Scan for the cell matching the given text and deliver its [X, Y] coordinate at center. 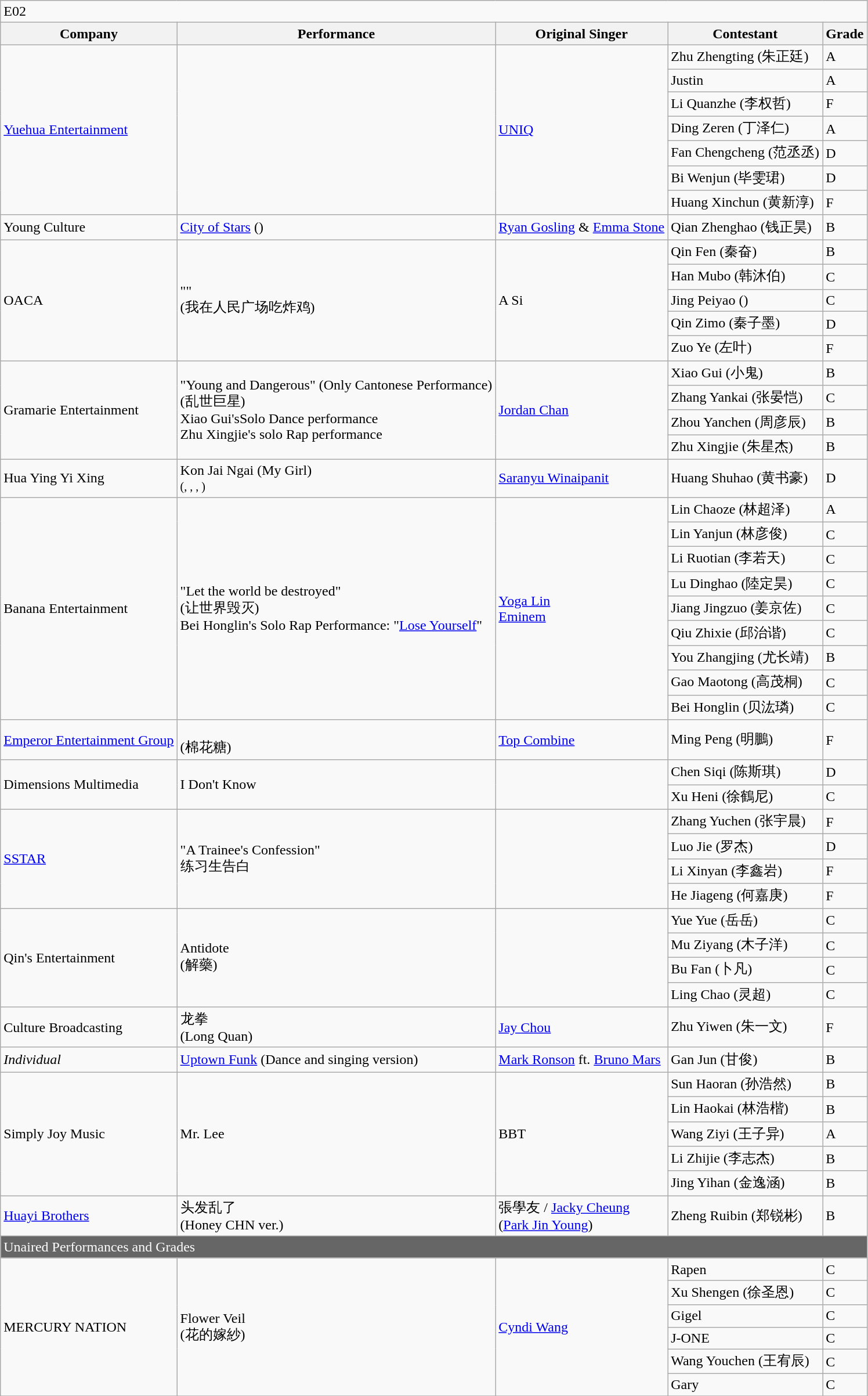
Li Xinyan (李鑫岩) [745, 871]
Contestant [745, 34]
(棉花糖) [337, 740]
Saranyu Winaipanit [581, 478]
Fan Chengcheng (范丞丞) [745, 153]
OACA [89, 300]
UNIQ [581, 130]
BBT [581, 1134]
Emperor Entertainment Group [89, 740]
Mu Ziyang (木子洋) [745, 945]
Qin Fen (秦奋) [745, 252]
Ming Peng (明鵬) [745, 740]
Top Combine [581, 740]
Rapen [745, 1269]
龙拳(Long Quan) [337, 1027]
Mark Ronson ft. Bruno Mars [581, 1060]
A Si [581, 300]
張學友 / Jacky Cheung(Park Jin Young) [581, 1216]
Xiao Gui (小鬼) [745, 373]
Chen Siqi (陈斯琪) [745, 772]
Li Ruotian (李若天) [745, 560]
SSTAR [89, 858]
Wang Ziyi (王子异) [745, 1134]
Culture Broadcasting [89, 1027]
E02 [434, 12]
Yoga LinEminem [581, 608]
Gigel [745, 1316]
Kon Jai Ngai (My Girl) (, , , ) [337, 478]
Li Quanzhe (李权哲) [745, 104]
Han Mubo (韩沐伯) [745, 276]
Dimensions Multimedia [89, 785]
Bu Fan (卜凡) [745, 971]
Jay Chou [581, 1027]
J-ONE [745, 1338]
Sun Haoran (孙浩然) [745, 1084]
Zheng Ruibin (郑锐彬) [745, 1216]
I Don't Know [337, 785]
Ding Zeren (丁泽仁) [745, 129]
Justin [745, 80]
Zhang Yuchen (张宇晨) [745, 822]
Lin Yanjun (林彦俊) [745, 534]
Luo Jie (罗杰) [745, 846]
""(我在人民广场吃炸鸡) [337, 300]
Unaired Performances and Grades [434, 1247]
Young Culture [89, 228]
Yue Yue (岳岳) [745, 921]
Lin Chaoze (林超泽) [745, 510]
Mr. Lee [337, 1134]
Zhou Yanchen (周彦辰) [745, 423]
Banana Entertainment [89, 608]
Bi Wenjun (毕雯珺) [745, 178]
Simply Joy Music [89, 1134]
You Zhangjing (尤长靖) [745, 658]
MERCURY NATION [89, 1327]
Xu Heni (徐鶴尼) [745, 798]
Flower Veil(花的嫁紗) [337, 1327]
Huang Shuhao (黄书豪) [745, 478]
Zhu Yiwen (朱一文) [745, 1027]
Individual [89, 1060]
He Jiageng (何嘉庚) [745, 896]
Jing Peiyao () [745, 300]
Company [89, 34]
Jiang Jingzuo (姜京佐) [745, 608]
Yuehua Entertainment [89, 130]
Qian Zhenghao (钱正昊) [745, 228]
Zuo Ye (左叶) [745, 348]
Qin Zimo (秦子墨) [745, 324]
Qiu Zhixie (邱治谐) [745, 633]
Original Singer [581, 34]
Wang Youchen (王宥辰) [745, 1362]
Gan Jun (甘俊) [745, 1060]
Bei Honglin (贝汯璘) [745, 707]
Zhu Xingjie (朱星杰) [745, 447]
"A Trainee's Confession"练习生告白 [337, 858]
Cyndi Wang [581, 1327]
Ling Chao (灵超) [745, 995]
Huayi Brothers [89, 1216]
Zhu Zhengting (朱正廷) [745, 57]
Ryan Gosling & Emma Stone [581, 228]
Jordan Chan [581, 410]
Grade [845, 34]
Lu Dinghao (陸定昊) [745, 584]
Qin's Entertainment [89, 957]
"Young and Dangerous" (Only Cantonese Performance)(乱世巨星)Xiao Gui'sSolo Dance performanceZhu Xingjie's solo Rap performance [337, 410]
Hua Ying Yi Xing [89, 478]
Gramarie Entertainment [89, 410]
Uptown Funk (Dance and singing version) [337, 1060]
Performance [337, 34]
Gao Maotong (高茂桐) [745, 683]
Zhang Yankai (张晏恺) [745, 398]
Jing Yihan (金逸涵) [745, 1183]
Lin Haokai (林浩楷) [745, 1109]
"Let the world be destroyed"(让世界毁灭)Bei Honglin's Solo Rap Performance: "Lose Yourself" [337, 608]
City of Stars () [337, 228]
Gary [745, 1385]
头发乱了(Honey CHN ver.) [337, 1216]
Antidote(解藥) [337, 957]
Xu Shengen (徐圣恩) [745, 1292]
Li Zhijie (李志杰) [745, 1159]
Huang Xinchun (黄新淳) [745, 203]
